Capture the cell that displays the provided text and extract its [x, y] central coordinate. 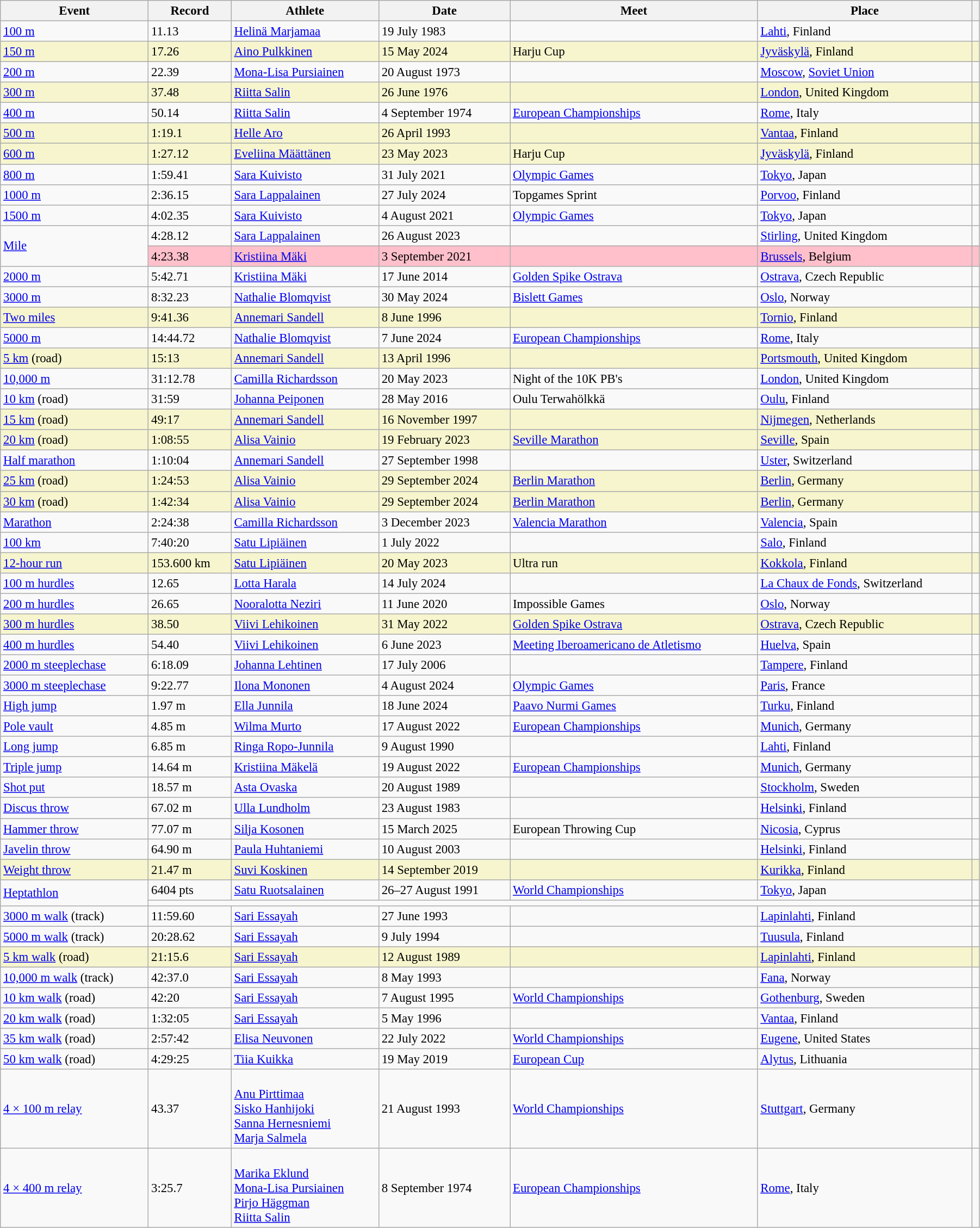
3 December 2023 [444, 522]
Nijmegen, Netherlands [865, 420]
25 km (road) [75, 481]
Ultra run [634, 563]
27 July 2024 [444, 195]
Salo, Finland [865, 542]
67.02 m [190, 808]
11 June 2020 [444, 604]
Kokkola, Finland [865, 563]
38.50 [190, 624]
20 August 1989 [444, 788]
10 km (road) [75, 399]
Ulla Lundholm [305, 808]
14:44.72 [190, 338]
Tornio, Finland [865, 318]
31:12.78 [190, 379]
9 July 1994 [444, 936]
7:40:20 [190, 542]
19 July 1983 [444, 32]
Tiia Kuikka [305, 1059]
4:23.38 [190, 256]
42:37.0 [190, 977]
31 May 2022 [444, 624]
20:28.62 [190, 936]
21:15.6 [190, 957]
400 m [75, 113]
4 × 400 m relay [75, 1188]
Gothenburg, Sweden [865, 998]
23 August 1983 [444, 808]
12-hour run [75, 563]
Meeting Iberoamericano de Atletismo [634, 644]
La Chaux de Fonds, Switzerland [865, 584]
22.39 [190, 72]
Huelva, Spain [865, 644]
Seville Marathon [634, 440]
Oulu, Finland [865, 399]
Moscow, Soviet Union [865, 72]
Wilma Murto [305, 727]
4:28.12 [190, 235]
3 September 2021 [444, 256]
8 May 1993 [444, 977]
77.07 m [190, 829]
Valencia Marathon [634, 522]
Bislett Games [634, 297]
300 m hurdles [75, 624]
100 km [75, 542]
1500 m [75, 215]
Mona-Lisa Pursiainen [305, 72]
Place [865, 11]
3000 m [75, 297]
Triple jump [75, 767]
300 m [75, 92]
High jump [75, 706]
10 August 2003 [444, 849]
Anu PirttimaaSisko HanhijokiSanna HernesniemiMarja Salmela [305, 1109]
9:22.77 [190, 686]
12 August 1989 [444, 957]
Night of the 10K PB's [634, 379]
100 m hurdles [75, 584]
18 June 2024 [444, 706]
2:57:42 [190, 1039]
Marika EklundMona-Lisa PursiainenPirjo HäggmanRiitta Salin [305, 1188]
31 July 2021 [444, 175]
8:32.23 [190, 297]
4.85 m [190, 727]
Topgames Sprint [634, 195]
14.64 m [190, 767]
64.90 m [190, 849]
14 September 2019 [444, 870]
Elisa Neuvonen [305, 1039]
Lotta Harala [305, 584]
Fana, Norway [865, 977]
Stuttgart, Germany [865, 1109]
6.85 m [190, 747]
19 February 2023 [444, 440]
8 September 1974 [444, 1188]
26.65 [190, 604]
Tuusula, Finland [865, 936]
Brussels, Belgium [865, 256]
17 August 2022 [444, 727]
4:29:25 [190, 1059]
5:42.71 [190, 277]
1:19.1 [190, 133]
Two miles [75, 318]
1:59.41 [190, 175]
1000 m [75, 195]
5 km (road) [75, 358]
200 m [75, 72]
31:59 [190, 399]
European Cup [634, 1059]
Stirling, United Kingdom [865, 235]
49:17 [190, 420]
4 August 2021 [444, 215]
Asta Ovaska [305, 788]
9:41.36 [190, 318]
1:42:34 [190, 501]
Paris, France [865, 686]
Oulu Terwahölkkä [634, 399]
Nicosia, Cyprus [865, 829]
7 August 1995 [444, 998]
9 August 1990 [444, 747]
European Throwing Cup [634, 829]
Ilona Mononen [305, 686]
5 km walk (road) [75, 957]
35 km walk (road) [75, 1039]
Johanna Peiponen [305, 399]
4 August 2024 [444, 686]
3000 m walk (track) [75, 916]
14 July 2024 [444, 584]
1:27.12 [190, 154]
19 May 2019 [444, 1059]
Porvoo, Finland [865, 195]
28 May 2016 [444, 399]
15:13 [190, 358]
Mile [75, 246]
6 June 2023 [444, 644]
Heptathlon [75, 892]
Athlete [305, 11]
Event [75, 11]
43.37 [190, 1109]
Hammer throw [75, 829]
Paula Huhtaniemi [305, 849]
100 m [75, 32]
800 m [75, 175]
16 November 1997 [444, 420]
5 May 1996 [444, 1019]
18.57 m [190, 788]
20 August 1973 [444, 72]
600 m [75, 154]
11:59.60 [190, 916]
150 m [75, 52]
Javelin throw [75, 849]
26 August 2023 [444, 235]
Kurikka, Finland [865, 870]
42:20 [190, 998]
Alytus, Lithuania [865, 1059]
Marathon [75, 522]
Ringa Ropo-Junnila [305, 747]
17 July 2006 [444, 665]
26 April 1993 [444, 133]
10 km walk (road) [75, 998]
8 June 1996 [444, 318]
Helinä Marjamaa [305, 32]
3:25.7 [190, 1188]
Silja Kosonen [305, 829]
Ella Junnila [305, 706]
23 May 2023 [444, 154]
21.47 m [190, 870]
Record [190, 11]
27 September 1998 [444, 461]
Shot put [75, 788]
Weight throw [75, 870]
5000 m [75, 338]
Half marathon [75, 461]
Eveliina Määttänen [305, 154]
50 km walk (road) [75, 1059]
1:24:53 [190, 481]
4 September 1974 [444, 113]
20 km (road) [75, 440]
2:36.15 [190, 195]
26–27 August 1991 [444, 890]
Discus throw [75, 808]
6:18.09 [190, 665]
27 June 1993 [444, 916]
Suvi Koskinen [305, 870]
Paavo Nurmi Games [634, 706]
Long jump [75, 747]
153.600 km [190, 563]
15 March 2025 [444, 829]
10,000 m [75, 379]
Turku, Finland [865, 706]
4:02.35 [190, 215]
22 July 2022 [444, 1039]
Date [444, 11]
Johanna Lehtinen [305, 665]
54.40 [190, 644]
12.65 [190, 584]
10,000 m walk (track) [75, 977]
1:10:04 [190, 461]
50.14 [190, 113]
1 July 2022 [444, 542]
15 May 2024 [444, 52]
500 m [75, 133]
2000 m steeplechase [75, 665]
5000 m walk (track) [75, 936]
Valencia, Spain [865, 522]
Tampere, Finland [865, 665]
15 km (road) [75, 420]
Portsmouth, United Kingdom [865, 358]
4 × 100 m relay [75, 1109]
Pole vault [75, 727]
17 June 2014 [444, 277]
19 August 2022 [444, 767]
11.13 [190, 32]
Eugene, United States [865, 1039]
3000 m steeplechase [75, 686]
37.48 [190, 92]
30 May 2024 [444, 297]
26 June 1976 [444, 92]
13 April 1996 [444, 358]
30 km (road) [75, 501]
20 km walk (road) [75, 1019]
6404 pts [190, 890]
200 m hurdles [75, 604]
2000 m [75, 277]
Meet [634, 11]
1:08:55 [190, 440]
1:32:05 [190, 1019]
1.97 m [190, 706]
Aino Pulkkinen [305, 52]
Impossible Games [634, 604]
Helle Aro [305, 133]
400 m hurdles [75, 644]
Seville, Spain [865, 440]
Nooralotta Neziri [305, 604]
Satu Ruotsalainen [305, 890]
7 June 2024 [444, 338]
Kristiina Mäkelä [305, 767]
2:24:38 [190, 522]
17.26 [190, 52]
Uster, Switzerland [865, 461]
21 August 1993 [444, 1109]
Stockholm, Sweden [865, 788]
